Locate the cell with the specified text and output its [X, Y] center coordinate. 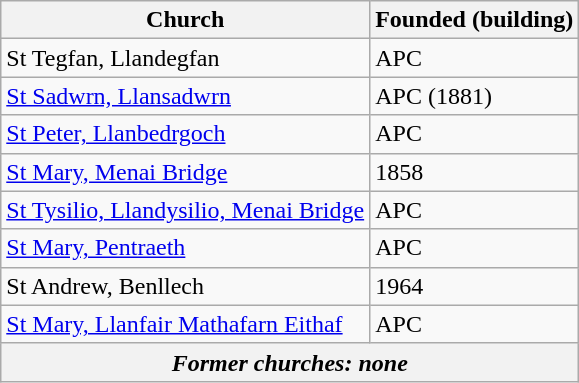
St Mary, Llanfair Mathafarn Eithaf [186, 324]
St Tegfan, Llandegfan [186, 58]
St Peter, Llanbedrgoch [186, 134]
St Mary, Menai Bridge [186, 172]
St Andrew, Benllech [186, 286]
St Tysilio, Llandysilio, Menai Bridge [186, 210]
St Sadwrn, Llansadwrn [186, 96]
1858 [474, 172]
St Mary, Pentraeth [186, 248]
Former churches: none [290, 362]
1964 [474, 286]
Church [186, 20]
APC (1881) [474, 96]
Founded (building) [474, 20]
